Search for the cell housing the specified text and yield its [X, Y] center coordinate. 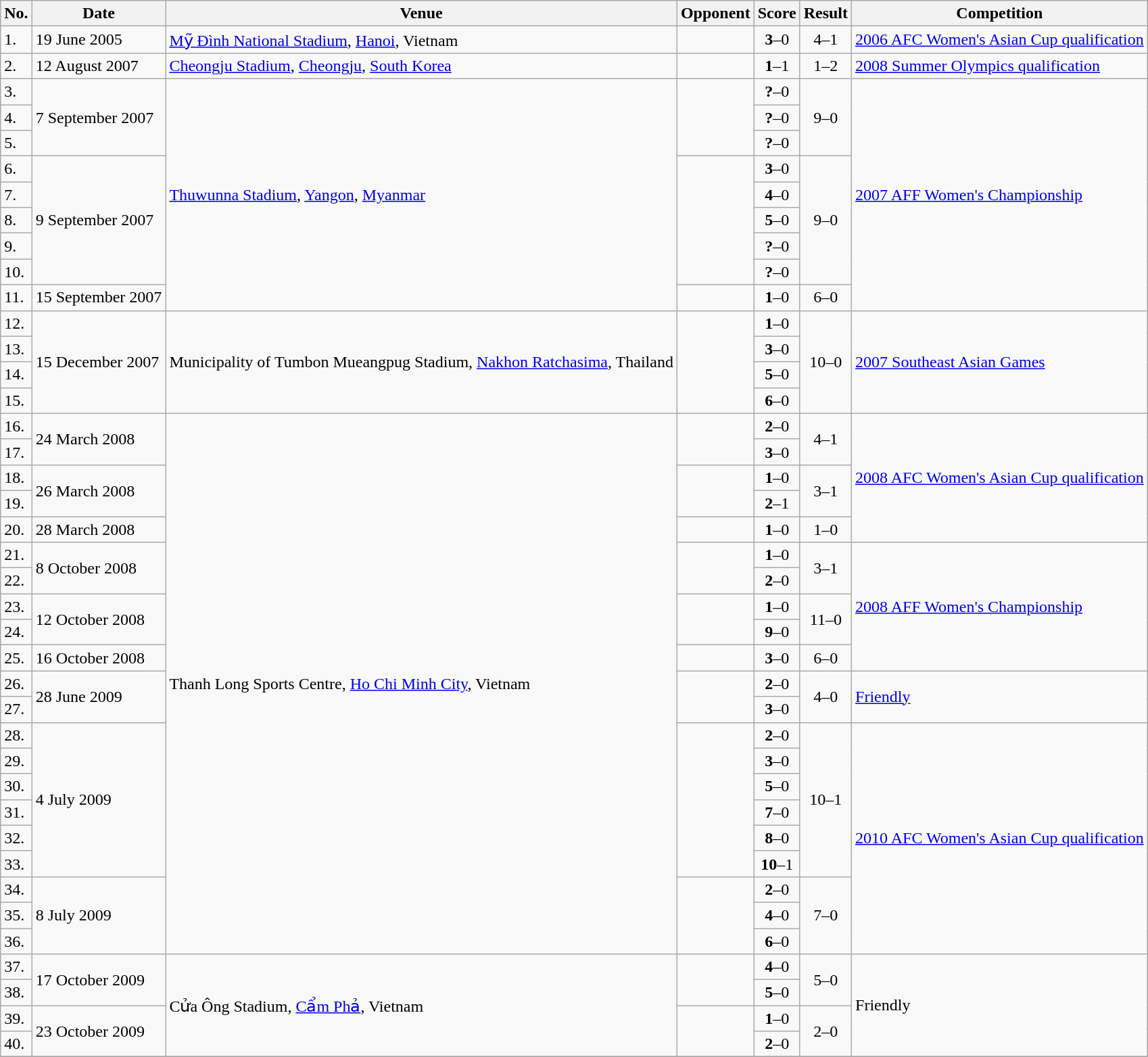
39. [16, 1018]
No. [16, 14]
Cửa Ông Stadium, Cẩm Phả, Vietnam [422, 1006]
8. [16, 220]
16. [16, 426]
13. [16, 349]
Thanh Long Sports Centre, Ho Chi Minh City, Vietnam [422, 683]
4. [16, 117]
10–0 [826, 362]
7. [16, 195]
26. [16, 684]
23. [16, 607]
7 September 2007 [99, 117]
18. [16, 477]
Competition [1000, 14]
12 October 2008 [99, 619]
17. [16, 452]
16 October 2008 [99, 658]
3. [16, 91]
23 October 2009 [99, 1031]
28 March 2008 [99, 530]
28. [16, 735]
8 October 2008 [99, 568]
28 June 2009 [99, 697]
2006 AFC Women's Asian Cup qualification [1000, 40]
2. [16, 66]
40. [16, 1044]
24. [16, 632]
22. [16, 581]
35. [16, 915]
25. [16, 658]
1. [16, 40]
30. [16, 786]
32. [16, 838]
2–1 [777, 503]
2007 Southeast Asian Games [1000, 362]
37. [16, 967]
Cheongju Stadium, Cheongju, South Korea [422, 66]
Score [777, 14]
Mỹ Đình National Stadium, Hanoi, Vietnam [422, 40]
1–2 [826, 66]
36. [16, 941]
12 August 2007 [99, 66]
8 July 2009 [99, 915]
15 September 2007 [99, 298]
9. [16, 246]
19. [16, 503]
2008 AFC Women's Asian Cup qualification [1000, 477]
6. [16, 169]
15. [16, 400]
11–0 [826, 619]
10. [16, 272]
Result [826, 14]
2007 AFF Women's Championship [1000, 195]
14. [16, 375]
38. [16, 993]
17 October 2009 [99, 980]
Municipality of Tumbon Mueangpug Stadium, Nakhon Ratchasima, Thailand [422, 362]
20. [16, 530]
11. [16, 298]
26 March 2008 [99, 490]
12. [16, 323]
2008 Summer Olympics qualification [1000, 66]
9 September 2007 [99, 220]
33. [16, 864]
8–0 [777, 838]
5. [16, 143]
2010 AFC Women's Asian Cup qualification [1000, 839]
27. [16, 709]
Venue [422, 14]
Opponent [715, 14]
34. [16, 889]
29. [16, 761]
Thuwunna Stadium, Yangon, Myanmar [422, 195]
21. [16, 555]
31. [16, 812]
1–1 [777, 66]
4 July 2009 [99, 799]
24 March 2008 [99, 439]
19 June 2005 [99, 40]
Date [99, 14]
15 December 2007 [99, 362]
2008 AFF Women's Championship [1000, 607]
